From the cell containing the given text, extract its center point as [x, y] coordinate. 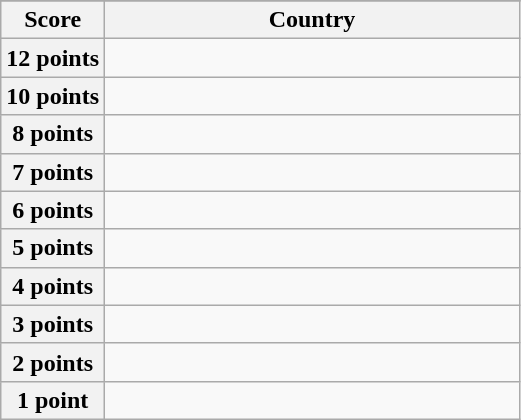
Country [312, 20]
1 point [53, 400]
6 points [53, 210]
10 points [53, 96]
Score [53, 20]
12 points [53, 58]
8 points [53, 134]
3 points [53, 324]
7 points [53, 172]
4 points [53, 286]
5 points [53, 248]
2 points [53, 362]
